Find where the given text appears and provide that cell's center as (x, y) coordinate. 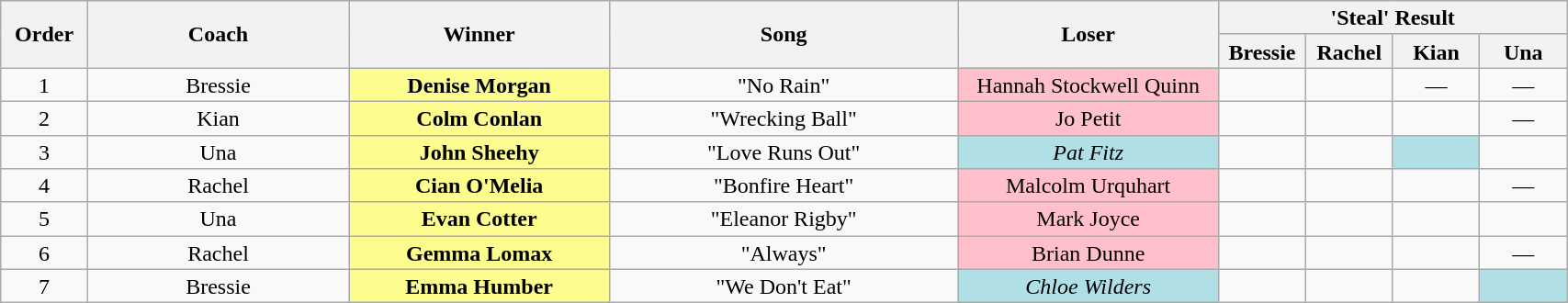
Chloe Wilders (1089, 286)
"We Don't Eat" (784, 286)
Cian O'Melia (479, 185)
1 (44, 84)
"Eleanor Rigby" (784, 219)
Song (784, 35)
Order (44, 35)
"Wrecking Ball" (784, 118)
Denise Morgan (479, 84)
Loser (1089, 35)
"Love Runs Out" (784, 152)
7 (44, 286)
Mark Joyce (1089, 219)
3 (44, 152)
'Steal' Result (1393, 18)
6 (44, 253)
"No Rain" (784, 84)
2 (44, 118)
Winner (479, 35)
Coach (218, 35)
5 (44, 219)
Brian Dunne (1089, 253)
Jo Petit (1089, 118)
Gemma Lomax (479, 253)
Evan Cotter (479, 219)
John Sheehy (479, 152)
Pat Fitz (1089, 152)
Hannah Stockwell Quinn (1089, 84)
4 (44, 185)
"Bonfire Heart" (784, 185)
Colm Conlan (479, 118)
Malcolm Urquhart (1089, 185)
"Always" (784, 253)
Emma Humber (479, 286)
